Determine the (X, Y) coordinate at the center of the cell enclosing the given text.  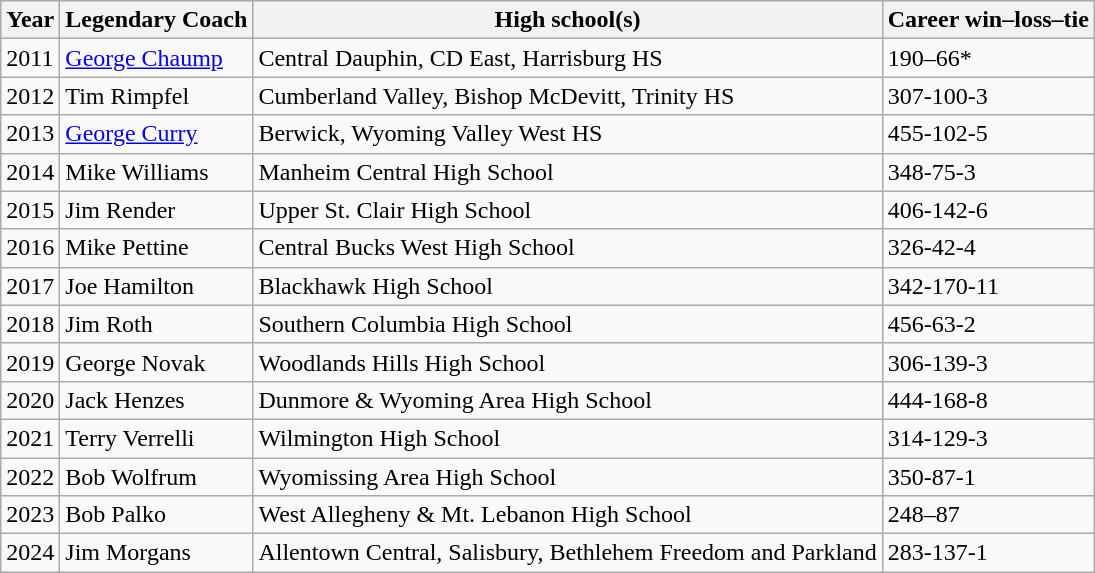
2016 (30, 248)
Tim Rimpfel (156, 96)
314-129-3 (988, 438)
283-137-1 (988, 553)
190–66* (988, 58)
2020 (30, 400)
2023 (30, 515)
Manheim Central High School (568, 172)
Jim Morgans (156, 553)
2019 (30, 362)
2011 (30, 58)
Central Bucks West High School (568, 248)
326-42-4 (988, 248)
2013 (30, 134)
George Curry (156, 134)
Career win–loss–tie (988, 20)
West Allegheny & Mt. Lebanon High School (568, 515)
342-170-11 (988, 286)
Wyomissing Area High School (568, 477)
George Novak (156, 362)
Upper St. Clair High School (568, 210)
307-100-3 (988, 96)
306-139-3 (988, 362)
2017 (30, 286)
Berwick, Wyoming Valley West HS (568, 134)
George Chaump (156, 58)
Allentown Central, Salisbury, Bethlehem Freedom and Parkland (568, 553)
Joe Hamilton (156, 286)
2022 (30, 477)
Mike Pettine (156, 248)
Cumberland Valley, Bishop McDevitt, Trinity HS (568, 96)
2024 (30, 553)
Jack Henzes (156, 400)
444-168-8 (988, 400)
Southern Columbia High School (568, 324)
Mike Williams (156, 172)
Jim Render (156, 210)
Year (30, 20)
2014 (30, 172)
Woodlands Hills High School (568, 362)
Jim Roth (156, 324)
248–87 (988, 515)
2018 (30, 324)
2015 (30, 210)
High school(s) (568, 20)
455-102-5 (988, 134)
350-87-1 (988, 477)
2021 (30, 438)
456-63-2 (988, 324)
Wilmington High School (568, 438)
Terry Verrelli (156, 438)
Dunmore & Wyoming Area High School (568, 400)
Bob Wolfrum (156, 477)
Blackhawk High School (568, 286)
Bob Palko (156, 515)
406-142-6 (988, 210)
Legendary Coach (156, 20)
2012 (30, 96)
Central Dauphin, CD East, Harrisburg HS (568, 58)
348-75-3 (988, 172)
